Return [x, y] of the center of cell containing provided text 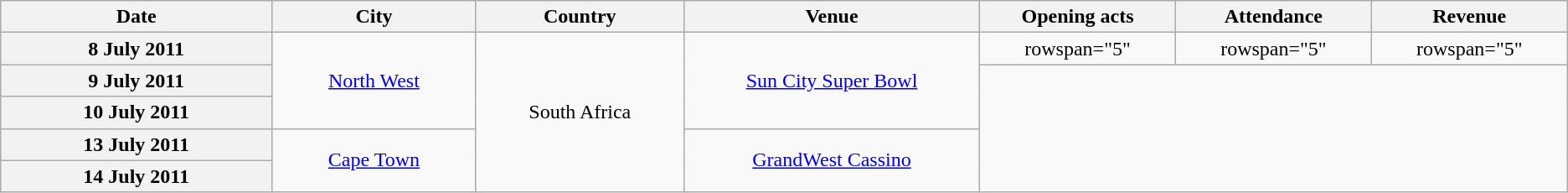
9 July 2011 [137, 81]
Country [580, 17]
Revenue [1469, 17]
Attendance [1273, 17]
City [374, 17]
North West [374, 81]
Cape Town [374, 160]
14 July 2011 [137, 176]
GrandWest Cassino [831, 160]
Venue [831, 17]
Opening acts [1078, 17]
Date [137, 17]
8 July 2011 [137, 49]
10 July 2011 [137, 112]
Sun City Super Bowl [831, 81]
South Africa [580, 112]
13 July 2011 [137, 144]
